Find where the given text appears and provide that cell's center as (X, Y) coordinate. 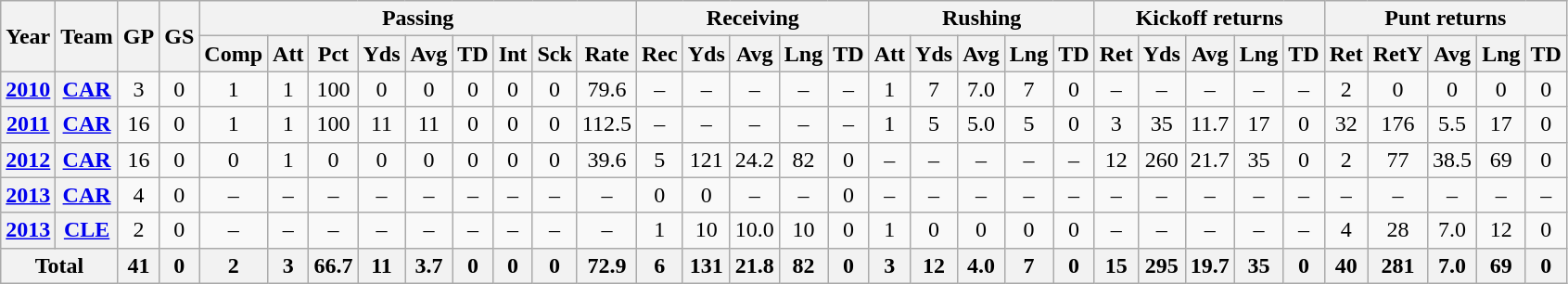
Comp (234, 54)
15 (1116, 265)
11.7 (1209, 124)
79.6 (606, 89)
Rushing (981, 19)
RetY (1397, 54)
Team (87, 36)
24.2 (755, 160)
GP (138, 36)
Year (28, 36)
77 (1397, 160)
Total (59, 265)
260 (1161, 160)
112.5 (606, 124)
Rec (659, 54)
Kickoff returns (1209, 19)
2012 (28, 160)
40 (1346, 265)
21.8 (755, 265)
32 (1346, 124)
Pct (334, 54)
2011 (28, 124)
176 (1397, 124)
Receiving (753, 19)
Rate (606, 54)
66.7 (334, 265)
131 (707, 265)
21.7 (1209, 160)
39.6 (606, 160)
72.9 (606, 265)
Int (513, 54)
3.7 (428, 265)
5.0 (981, 124)
10.0 (755, 230)
5.5 (1452, 124)
4.0 (981, 265)
Passing (418, 19)
2010 (28, 89)
41 (138, 265)
38.5 (1452, 160)
Punt returns (1445, 19)
Sck (555, 54)
6 (659, 265)
28 (1397, 230)
19.7 (1209, 265)
GS (180, 36)
281 (1397, 265)
121 (707, 160)
CLE (87, 230)
295 (1161, 265)
